Find where the given text appears and provide that cell's center as (x, y) coordinate. 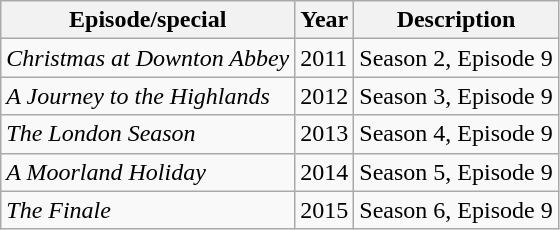
2014 (324, 172)
2012 (324, 96)
Description (456, 20)
A Journey to the Highlands (148, 96)
Season 6, Episode 9 (456, 210)
Season 3, Episode 9 (456, 96)
Christmas at Downton Abbey (148, 58)
2015 (324, 210)
Year (324, 20)
Season 4, Episode 9 (456, 134)
Episode/special (148, 20)
Season 2, Episode 9 (456, 58)
Season 5, Episode 9 (456, 172)
2011 (324, 58)
2013 (324, 134)
The London Season (148, 134)
A Moorland Holiday (148, 172)
The Finale (148, 210)
